Capture the cell that displays the provided text and extract its [X, Y] central coordinate. 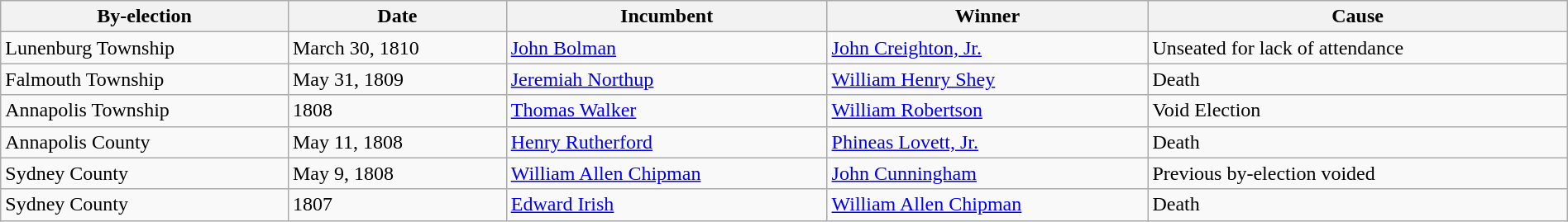
Void Election [1358, 111]
Unseated for lack of attendance [1358, 48]
Edward Irish [667, 205]
John Creighton, Jr. [987, 48]
By-election [145, 17]
William Robertson [987, 111]
Lunenburg Township [145, 48]
Annapolis Township [145, 111]
Phineas Lovett, Jr. [987, 142]
May 11, 1808 [397, 142]
Winner [987, 17]
May 9, 1808 [397, 173]
1807 [397, 205]
May 31, 1809 [397, 79]
William Henry Shey [987, 79]
Incumbent [667, 17]
Date [397, 17]
John Bolman [667, 48]
John Cunningham [987, 173]
Cause [1358, 17]
March 30, 1810 [397, 48]
Falmouth Township [145, 79]
Jeremiah Northup [667, 79]
Henry Rutherford [667, 142]
Annapolis County [145, 142]
Thomas Walker [667, 111]
Previous by-election voided [1358, 173]
1808 [397, 111]
